Scan for the cell matching the given text and deliver its [x, y] coordinate at center. 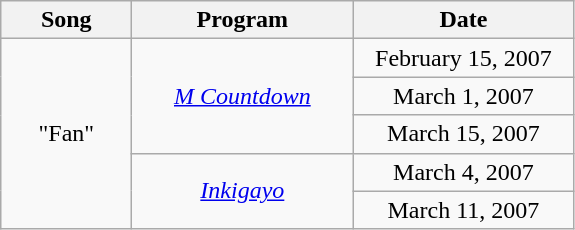
Inkigayo [242, 191]
"Fan" [66, 134]
Program [242, 20]
Date [464, 20]
Song [66, 20]
M Countdown [242, 96]
March 1, 2007 [464, 96]
March 11, 2007 [464, 210]
March 4, 2007 [464, 172]
March 15, 2007 [464, 134]
February 15, 2007 [464, 58]
